For the text-containing cell, return its midpoint in (x, y) coordinate format. 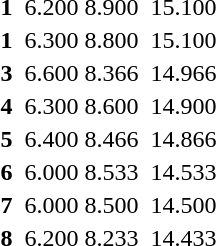
8.800 (112, 40)
8.466 (112, 139)
8.366 (112, 73)
6.600 (52, 73)
8.533 (112, 172)
8.500 (112, 205)
6.400 (52, 139)
8.600 (112, 106)
